Output the (x, y) coordinate of the center of the cell containing the given text.  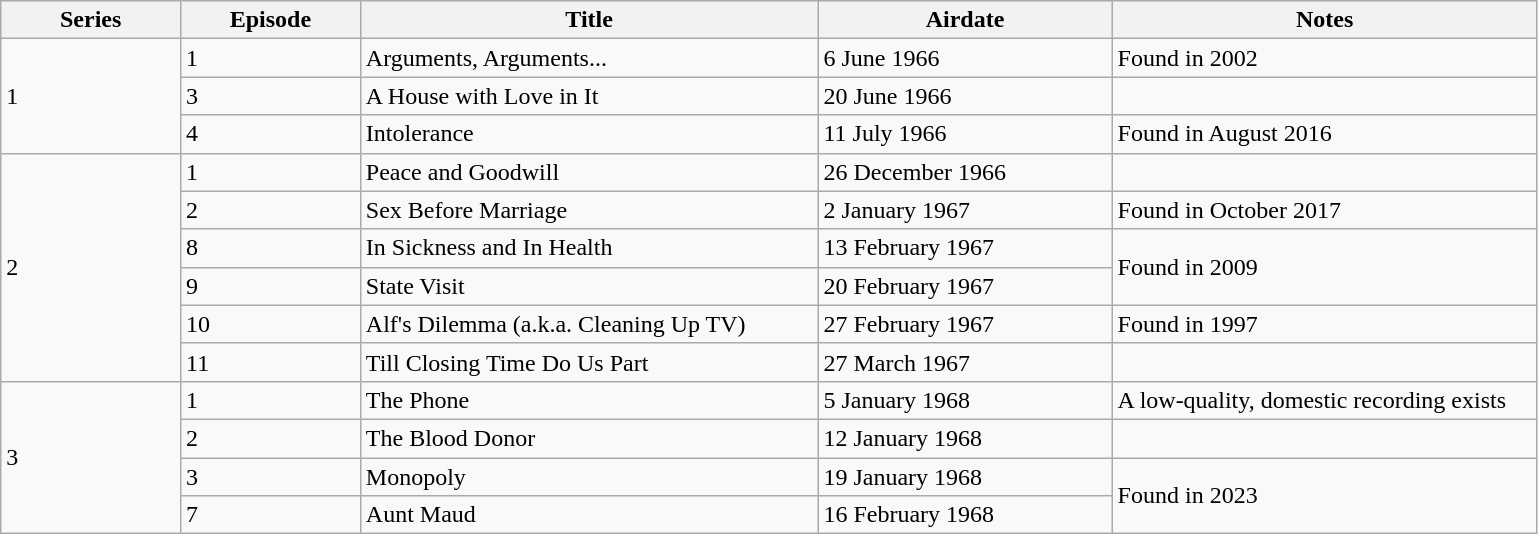
9 (271, 286)
2 January 1967 (965, 210)
Peace and Goodwill (589, 172)
4 (271, 134)
Found in 2023 (1324, 496)
Found in October 2017 (1324, 210)
Sex Before Marriage (589, 210)
Found in 2009 (1324, 267)
The Phone (589, 400)
11 (271, 362)
10 (271, 324)
Intolerance (589, 134)
Alf's Dilemma (a.k.a. Cleaning Up TV) (589, 324)
The Blood Donor (589, 438)
Found in 1997 (1324, 324)
Till Closing Time Do Us Part (589, 362)
Airdate (965, 20)
Aunt Maud (589, 515)
6 June 1966 (965, 58)
Found in 2002 (1324, 58)
16 February 1968 (965, 515)
26 December 1966 (965, 172)
20 June 1966 (965, 96)
Found in August 2016 (1324, 134)
A low-quality, domestic recording exists (1324, 400)
8 (271, 248)
Arguments, Arguments... (589, 58)
19 January 1968 (965, 477)
27 March 1967 (965, 362)
27 February 1967 (965, 324)
Monopoly (589, 477)
7 (271, 515)
13 February 1967 (965, 248)
State Visit (589, 286)
12 January 1968 (965, 438)
In Sickness and In Health (589, 248)
Series (91, 20)
Notes (1324, 20)
11 July 1966 (965, 134)
5 January 1968 (965, 400)
A House with Love in It (589, 96)
Title (589, 20)
Episode (271, 20)
20 February 1967 (965, 286)
